Determine the [x, y] coordinate at the center of the cell enclosing the given text.  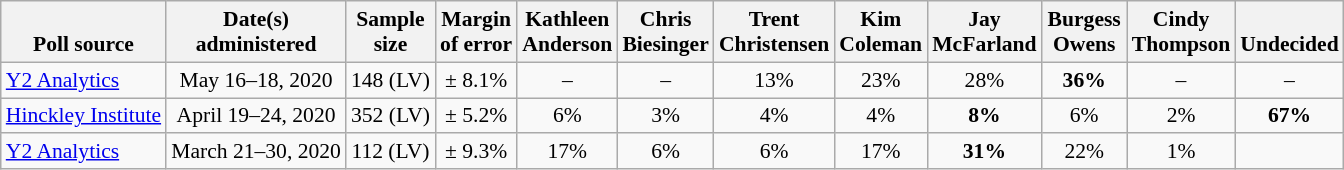
2% [1182, 116]
± 9.3% [476, 152]
Hinckley Institute [84, 116]
ChrisBiesinger [665, 32]
BurgessOwens [1084, 32]
67% [1289, 116]
TrentChristensen [774, 32]
148 (LV) [390, 80]
CindyThompson [1182, 32]
Poll source [84, 32]
Samplesize [390, 32]
22% [1084, 152]
April 19–24, 2020 [256, 116]
KimColeman [880, 32]
8% [984, 116]
352 (LV) [390, 116]
3% [665, 116]
28% [984, 80]
March 21–30, 2020 [256, 152]
31% [984, 152]
Marginof error [476, 32]
May 16–18, 2020 [256, 80]
23% [880, 80]
JayMcFarland [984, 32]
Date(s)administered [256, 32]
13% [774, 80]
± 8.1% [476, 80]
± 5.2% [476, 116]
36% [1084, 80]
KathleenAnderson [567, 32]
112 (LV) [390, 152]
Undecided [1289, 32]
1% [1182, 152]
